Pinpoint the cell where the given text exists, returning its [X, Y] midpoint coordinate. 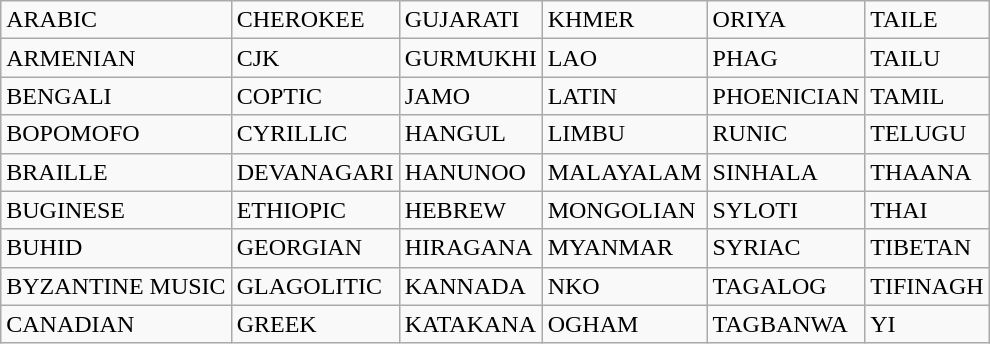
CJK [315, 58]
GEORGIAN [315, 248]
KANNADA [470, 286]
BENGALI [116, 96]
SINHALA [786, 172]
JAMO [470, 96]
ARMENIAN [116, 58]
BYZANTINE MUSIC [116, 286]
LIMBU [624, 134]
GREEK [315, 324]
THAI [927, 210]
LATIN [624, 96]
MALAYALAM [624, 172]
ARABIC [116, 20]
NKO [624, 286]
BUHID [116, 248]
YI [927, 324]
BOPOMOFO [116, 134]
GURMUKHI [470, 58]
TAGALOG [786, 286]
SYLOTI [786, 210]
HANGUL [470, 134]
COPTIC [315, 96]
PHOENICIAN [786, 96]
BUGINESE [116, 210]
TAGBANWA [786, 324]
CANADIAN [116, 324]
TELUGU [927, 134]
KHMER [624, 20]
THAANA [927, 172]
BRAILLE [116, 172]
MONGOLIAN [624, 210]
SYRIAC [786, 248]
GUJARATI [470, 20]
DEVANAGARI [315, 172]
ORIYA [786, 20]
ETHIOPIC [315, 210]
TAILU [927, 58]
OGHAM [624, 324]
RUNIC [786, 134]
CYRILLIC [315, 134]
HIRAGANA [470, 248]
KATAKANA [470, 324]
TIFINAGH [927, 286]
TIBETAN [927, 248]
TAMIL [927, 96]
LAO [624, 58]
MYANMAR [624, 248]
HEBREW [470, 210]
HANUNOO [470, 172]
TAILE [927, 20]
PHAG [786, 58]
GLAGOLITIC [315, 286]
CHEROKEE [315, 20]
